Extract the (X, Y) coordinate from the center of the cell holding the provided text.  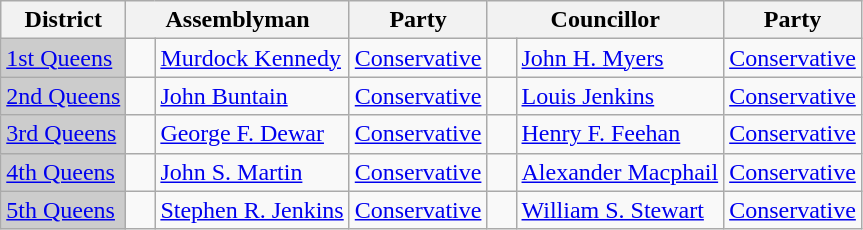
George F. Dewar (252, 134)
John H. Myers (620, 58)
John Buntain (252, 96)
Stephen R. Jenkins (252, 210)
2nd Queens (64, 96)
3rd Queens (64, 134)
Alexander Macphail (620, 172)
Louis Jenkins (620, 96)
Henry F. Feehan (620, 134)
District (64, 20)
Assemblyman (238, 20)
William S. Stewart (620, 210)
Councillor (606, 20)
Murdock Kennedy (252, 58)
John S. Martin (252, 172)
1st Queens (64, 58)
4th Queens (64, 172)
5th Queens (64, 210)
